Find where the given text appears and provide that cell's center as [X, Y] coordinate. 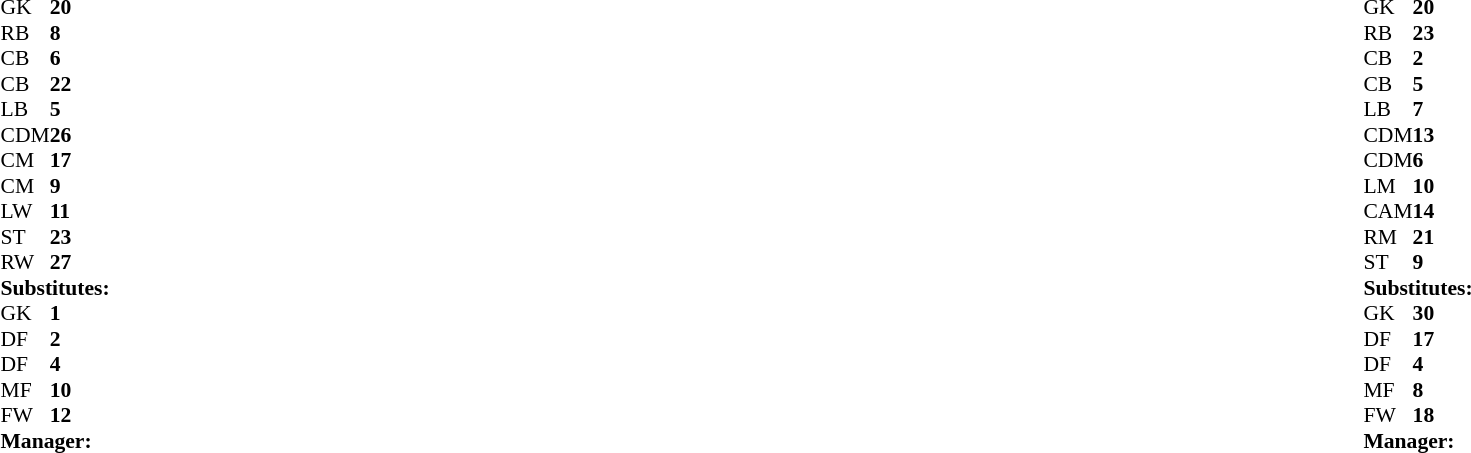
30 [1432, 313]
27 [69, 263]
CAM [1388, 211]
18 [1432, 415]
14 [1432, 211]
LM [1388, 186]
RM [1388, 237]
11 [69, 211]
12 [69, 415]
LW [24, 211]
7 [1432, 109]
Substitutes: [54, 288]
21 [1432, 237]
22 [69, 84]
1 [69, 313]
26 [69, 135]
13 [1432, 135]
RW [24, 263]
